Output the (x, y) coordinate of the center of the cell containing the given text.  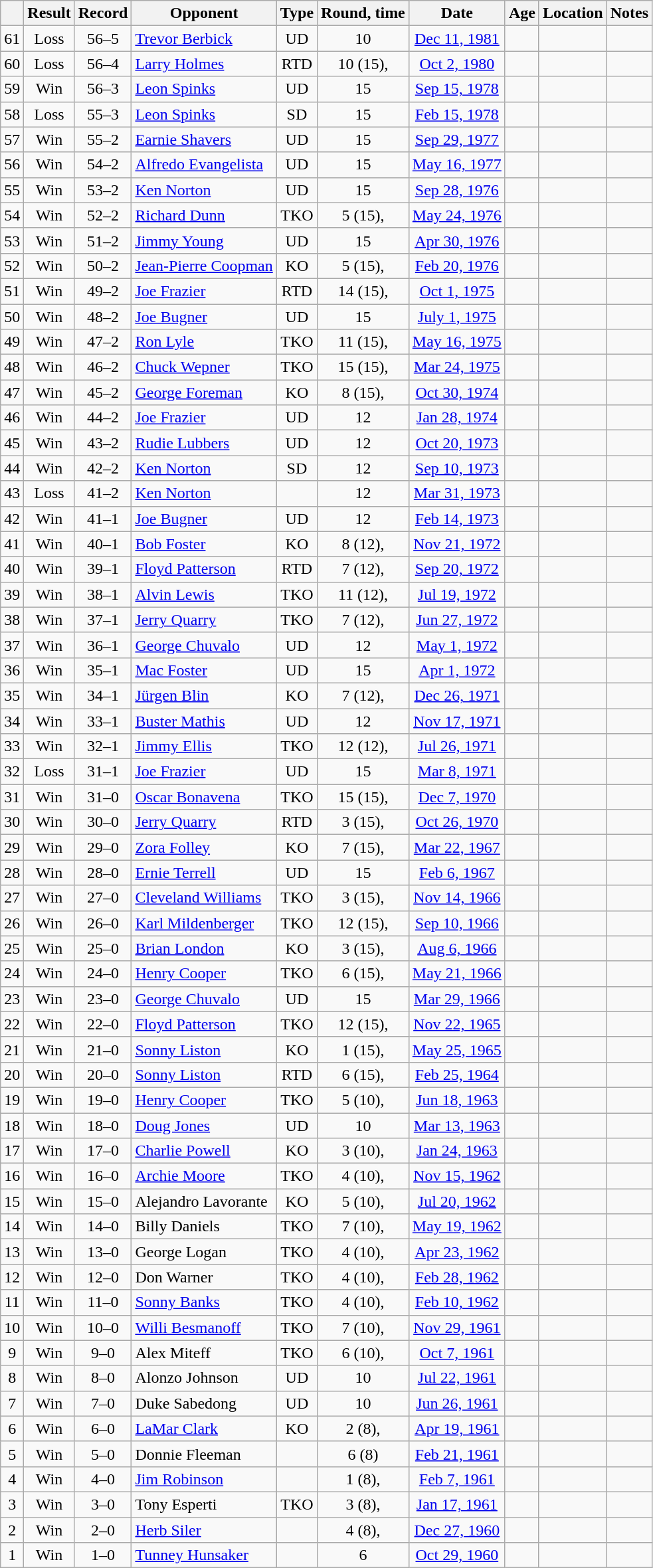
10–0 (103, 1328)
Record (103, 13)
55 (12, 190)
40–1 (103, 544)
36 (12, 670)
12 (12), (363, 746)
Mar 22, 1967 (457, 847)
33 (12, 746)
13 (12, 1252)
51–2 (103, 240)
53 (12, 240)
13–0 (103, 1252)
July 1, 1975 (457, 317)
21 (12, 1049)
Feb 28, 1962 (457, 1277)
LaMar Clark (204, 1429)
14 (12, 1227)
54–2 (103, 165)
14–0 (103, 1227)
43 (12, 493)
Feb 14, 1973 (457, 519)
May 21, 1966 (457, 974)
27–0 (103, 898)
Alejandro Lavorante (204, 1201)
30–0 (103, 822)
5 (12, 1454)
11 (12), (363, 594)
20–0 (103, 1075)
37–1 (103, 620)
Archie Moore (204, 1176)
18 (12, 1126)
49 (12, 342)
May 16, 1975 (457, 342)
26 (12, 923)
22–0 (103, 1024)
39–1 (103, 569)
Willi Besmanoff (204, 1328)
Feb 25, 1964 (457, 1075)
56–3 (103, 89)
Billy Daniels (204, 1227)
Oct 29, 1960 (457, 1555)
Mar 8, 1971 (457, 772)
7–0 (103, 1403)
39 (12, 594)
8 (12), (363, 544)
Jim Robinson (204, 1479)
46–2 (103, 367)
1 (8), (363, 1479)
Age (522, 13)
17 (12, 1151)
52 (12, 266)
Jul 19, 1972 (457, 594)
24 (12, 974)
Brian London (204, 948)
Jan 28, 1974 (457, 418)
22 (12, 1024)
44–2 (103, 418)
May 19, 1962 (457, 1227)
29 (12, 847)
42–2 (103, 468)
6 (10), (363, 1353)
50 (12, 317)
47–2 (103, 342)
54 (12, 215)
47 (12, 392)
16–0 (103, 1176)
1 (15), (363, 1049)
Apr 23, 1962 (457, 1252)
Feb 6, 1967 (457, 873)
Notes (629, 13)
Feb 15, 1978 (457, 114)
56 (12, 165)
Doug Jones (204, 1126)
61 (12, 39)
Opponent (204, 13)
Alex Miteff (204, 1353)
11 (12, 1302)
Jul 22, 1961 (457, 1378)
21–0 (103, 1049)
46 (12, 418)
Jan 24, 1963 (457, 1151)
Mac Foster (204, 670)
Charlie Powell (204, 1151)
59 (12, 89)
Oct 2, 1980 (457, 64)
9 (12, 1353)
48–2 (103, 317)
Jun 27, 1972 (457, 620)
Oct 20, 1973 (457, 443)
Chuck Wepner (204, 367)
23–0 (103, 999)
May 25, 1965 (457, 1049)
May 24, 1976 (457, 215)
Sep 15, 1978 (457, 89)
Sep 29, 1977 (457, 139)
25 (12, 948)
55–2 (103, 139)
Nov 17, 1971 (457, 721)
17–0 (103, 1151)
Herb Siler (204, 1529)
Jürgen Blin (204, 695)
Mar 29, 1966 (457, 999)
38 (12, 620)
Sep 10, 1973 (457, 468)
6 (8) (363, 1454)
Oct 7, 1961 (457, 1353)
32 (12, 772)
5–0 (103, 1454)
Sep 28, 1976 (457, 190)
36–1 (103, 645)
38–1 (103, 594)
4–0 (103, 1479)
50–2 (103, 266)
3 (8), (363, 1504)
33–1 (103, 721)
Oscar Bonavena (204, 797)
Result (49, 13)
Larry Holmes (204, 64)
Nov 15, 1962 (457, 1176)
2 (12, 1529)
George Foreman (204, 392)
Tony Esperti (204, 1504)
Mar 13, 1963 (457, 1126)
Jun 18, 1963 (457, 1100)
Sep 20, 1972 (457, 569)
Karl Mildenberger (204, 923)
Mar 31, 1973 (457, 493)
Date (457, 13)
20 (12, 1075)
35–1 (103, 670)
8 (12, 1378)
Rudie Lubbers (204, 443)
Tunney Hunsaker (204, 1555)
Zora Folley (204, 847)
Type (296, 13)
8–0 (103, 1378)
32–1 (103, 746)
45–2 (103, 392)
56–4 (103, 64)
14 (15), (363, 291)
Alvin Lewis (204, 594)
58 (12, 114)
19 (12, 1100)
4 (8), (363, 1529)
Duke Sabedong (204, 1403)
Trevor Berbick (204, 39)
9–0 (103, 1353)
2 (8), (363, 1429)
Sep 10, 1966 (457, 923)
24–0 (103, 974)
28–0 (103, 873)
42 (12, 519)
4 (12, 1479)
Feb 10, 1962 (457, 1302)
Dec 26, 1971 (457, 695)
Alfredo Evangelista (204, 165)
15–0 (103, 1201)
16 (12, 1176)
Dec 27, 1960 (457, 1529)
8 (15), (363, 392)
Buster Mathis (204, 721)
12–0 (103, 1277)
Mar 24, 1975 (457, 367)
Ron Lyle (204, 342)
2–0 (103, 1529)
Earnie Shavers (204, 139)
28 (12, 873)
18–0 (103, 1126)
49–2 (103, 291)
35 (12, 695)
May 1, 1972 (457, 645)
Apr 19, 1961 (457, 1429)
Don Warner (204, 1277)
Oct 30, 1974 (457, 392)
40 (12, 569)
25–0 (103, 948)
57 (12, 139)
23 (12, 999)
Sonny Banks (204, 1302)
Jimmy Young (204, 240)
Feb 7, 1961 (457, 1479)
30 (12, 822)
Donnie Fleeman (204, 1454)
Apr 30, 1976 (457, 240)
Jul 26, 1971 (457, 746)
Alonzo Johnson (204, 1378)
7 (15), (363, 847)
Bob Foster (204, 544)
27 (12, 898)
Nov 22, 1965 (457, 1024)
Cleveland Williams (204, 898)
41–2 (103, 493)
Feb 21, 1961 (457, 1454)
48 (12, 367)
34–1 (103, 695)
31 (12, 797)
Richard Dunn (204, 215)
7 (12, 1403)
Nov 29, 1961 (457, 1328)
26–0 (103, 923)
56–5 (103, 39)
Location (573, 13)
3–0 (103, 1504)
41 (12, 544)
37 (12, 645)
1–0 (103, 1555)
45 (12, 443)
43–2 (103, 443)
Nov 21, 1972 (457, 544)
Oct 26, 1970 (457, 822)
29–0 (103, 847)
Apr 1, 1972 (457, 670)
Oct 1, 1975 (457, 291)
3 (10), (363, 1151)
44 (12, 468)
May 16, 1977 (457, 165)
Feb 20, 1976 (457, 266)
3 (12, 1504)
34 (12, 721)
Jimmy Ellis (204, 746)
41–1 (103, 519)
George Logan (204, 1252)
31–1 (103, 772)
Jan 17, 1961 (457, 1504)
Dec 7, 1970 (457, 797)
Ernie Terrell (204, 873)
Jun 26, 1961 (457, 1403)
31–0 (103, 797)
11–0 (103, 1302)
10 (15), (363, 64)
53–2 (103, 190)
11 (15), (363, 342)
6–0 (103, 1429)
51 (12, 291)
19–0 (103, 1100)
52–2 (103, 215)
Aug 6, 1966 (457, 948)
1 (12, 1555)
60 (12, 64)
Jean-Pierre Coopman (204, 266)
Round, time (363, 13)
Nov 14, 1966 (457, 898)
Dec 11, 1981 (457, 39)
55–3 (103, 114)
Jul 20, 1962 (457, 1201)
